From the cell containing the given text, extract its center point as [x, y] coordinate. 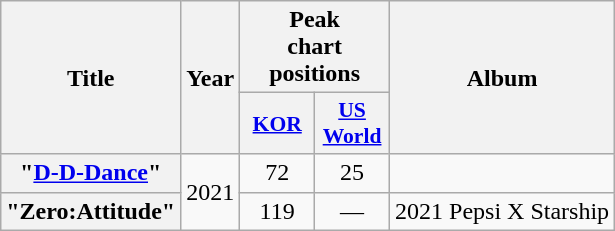
Title [91, 78]
25 [352, 173]
Peakchartpositions [315, 47]
USWorld [352, 124]
119 [278, 211]
"Zero:Attitude" [91, 211]
2021 [210, 192]
KOR [278, 124]
Year [210, 78]
— [352, 211]
Album [502, 78]
72 [278, 173]
"D-D-Dance" [91, 173]
2021 Pepsi X Starship [502, 211]
